Provide the [X, Y] coordinate of the cell's center where the given text is located.  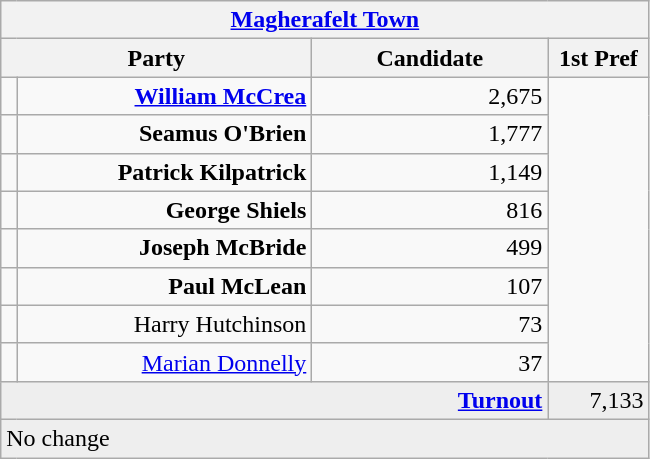
7,133 [598, 400]
Paul McLean [164, 286]
Patrick Kilpatrick [164, 172]
816 [430, 210]
Candidate [430, 58]
1,777 [430, 134]
No change [325, 438]
Harry Hutchinson [164, 324]
Turnout [274, 400]
Party [156, 58]
1st Pref [598, 58]
1,149 [430, 172]
73 [430, 324]
2,675 [430, 96]
107 [430, 286]
Marian Donnelly [164, 362]
Magherafelt Town [325, 20]
William McCrea [164, 96]
Seamus O'Brien [164, 134]
499 [430, 248]
George Shiels [164, 210]
Joseph McBride [164, 248]
37 [430, 362]
